Provide the [x, y] coordinate of the cell's center where the given text is located.  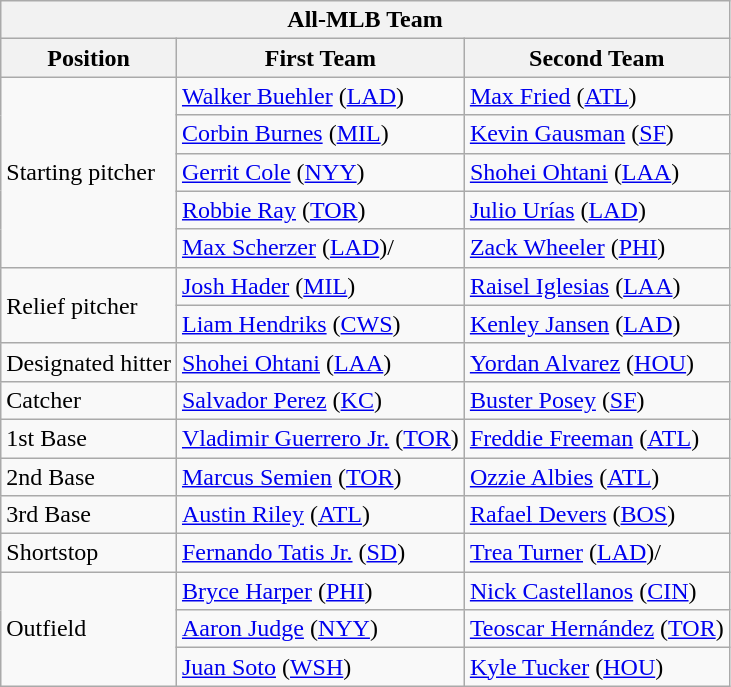
Vladimir Guerrero Jr. (TOR) [320, 438]
Outfield [89, 629]
Second Team [596, 58]
All-MLB Team [365, 20]
Ozzie Albies (ATL) [596, 477]
3rd Base [89, 515]
2nd Base [89, 477]
Catcher [89, 400]
Buster Posey (SF) [596, 400]
Shortstop [89, 553]
Juan Soto (WSH) [320, 667]
Salvador Perez (KC) [320, 400]
Walker Buehler (LAD) [320, 96]
Position [89, 58]
Marcus Semien (TOR) [320, 477]
Zack Wheeler (PHI) [596, 248]
Robbie Ray (TOR) [320, 210]
Aaron Judge (NYY) [320, 629]
Fernando Tatis Jr. (SD) [320, 553]
Teoscar Hernández (TOR) [596, 629]
Liam Hendriks (CWS) [320, 324]
Trea Turner (LAD)/ [596, 553]
Max Scherzer (LAD)/ [320, 248]
Corbin Burnes (MIL) [320, 134]
Designated hitter [89, 362]
Max Fried (ATL) [596, 96]
Nick Castellanos (CIN) [596, 591]
Yordan Alvarez (HOU) [596, 362]
Starting pitcher [89, 172]
First Team [320, 58]
Kevin Gausman (SF) [596, 134]
Raisel Iglesias (LAA) [596, 286]
Freddie Freeman (ATL) [596, 438]
Gerrit Cole (NYY) [320, 172]
Josh Hader (MIL) [320, 286]
Julio Urías (LAD) [596, 210]
Kyle Tucker (HOU) [596, 667]
Austin Riley (ATL) [320, 515]
Relief pitcher [89, 305]
Rafael Devers (BOS) [596, 515]
Bryce Harper (PHI) [320, 591]
1st Base [89, 438]
Kenley Jansen (LAD) [596, 324]
